Capture the cell that displays the provided text and extract its [X, Y] central coordinate. 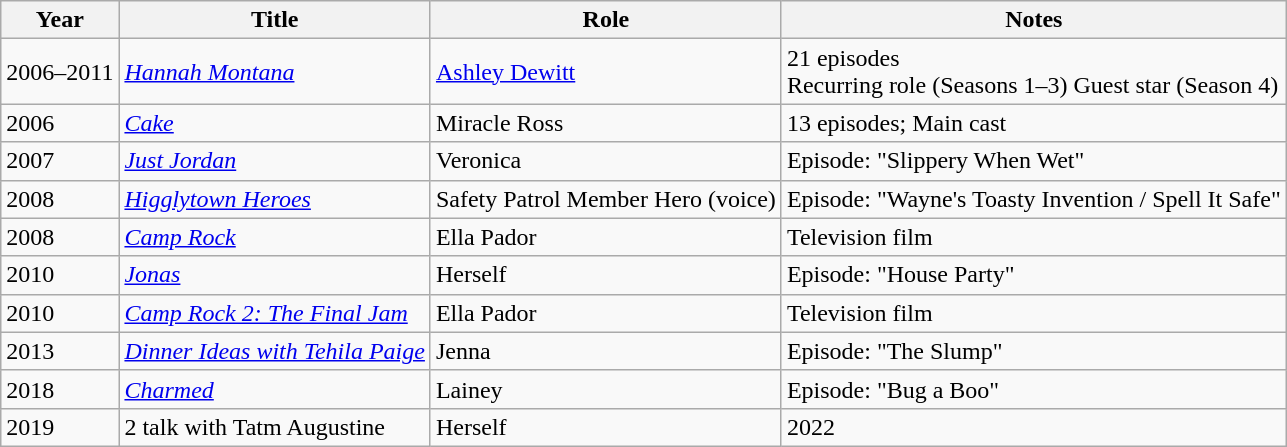
Hannah Montana [275, 72]
Jenna [606, 351]
Year [60, 20]
Episode: "Wayne's Toasty Invention / Spell It Safe" [1034, 199]
Miracle Ross [606, 123]
13 episodes; Main cast [1034, 123]
2019 [60, 427]
Ashley Dewitt [606, 72]
Notes [1034, 20]
Role [606, 20]
2022 [1034, 427]
Title [275, 20]
Episode: "The Slump" [1034, 351]
Higglytown Heroes [275, 199]
2 talk with Tatm Augustine [275, 427]
Episode: "House Party" [1034, 275]
Veronica [606, 161]
Episode: "Slippery When Wet" [1034, 161]
2006 [60, 123]
Jonas [275, 275]
Camp Rock [275, 237]
Episode: "Bug a Boo" [1034, 389]
Dinner Ideas with Tehila Paige [275, 351]
Camp Rock 2: The Final Jam [275, 313]
2007 [60, 161]
Just Jordan [275, 161]
2006–2011 [60, 72]
2013 [60, 351]
21 episodes Recurring role (Seasons 1–3) Guest star (Season 4) [1034, 72]
Lainey [606, 389]
Safety Patrol Member Hero (voice) [606, 199]
2018 [60, 389]
Charmed [275, 389]
Cake [275, 123]
